Provide the [x, y] coordinate of the cell's center where the given text is located.  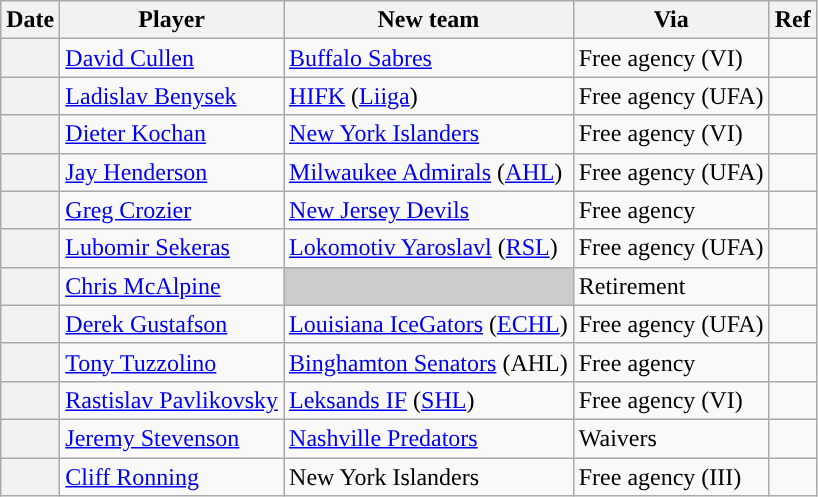
Dieter Kochan [172, 134]
Waivers [671, 438]
Louisiana IceGators (ECHL) [429, 324]
Jeremy Stevenson [172, 438]
Via [671, 20]
Derek Gustafson [172, 324]
Ladislav Benysek [172, 96]
Ref [792, 20]
Leksands IF (SHL) [429, 400]
Binghamton Senators (AHL) [429, 362]
Free agency (III) [671, 477]
Retirement [671, 286]
HIFK (Liiga) [429, 96]
Buffalo Sabres [429, 58]
New team [429, 20]
Tony Tuzzolino [172, 362]
Jay Henderson [172, 172]
New Jersey Devils [429, 210]
Player [172, 20]
Chris McAlpine [172, 286]
Cliff Ronning [172, 477]
Rastislav Pavlikovsky [172, 400]
Date [30, 20]
Milwaukee Admirals (AHL) [429, 172]
Greg Crozier [172, 210]
David Cullen [172, 58]
Lubomir Sekeras [172, 248]
Lokomotiv Yaroslavl (RSL) [429, 248]
Nashville Predators [429, 438]
